Detect which cell encompasses the target text, then output its [X, Y] center coordinate. 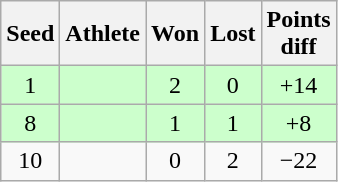
Won [176, 34]
+8 [298, 123]
8 [30, 123]
Pointsdiff [298, 34]
−22 [298, 161]
Athlete [103, 34]
10 [30, 161]
Seed [30, 34]
Lost [233, 34]
+14 [298, 85]
